Identify which cell holds the provided text, then report its [x, y] central coordinate. 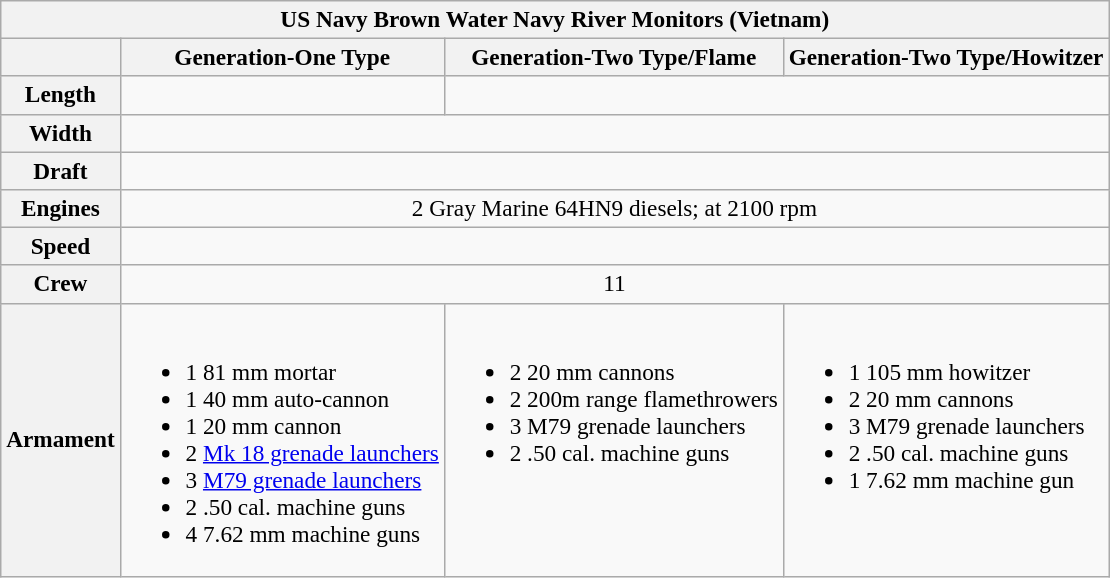
2 Gray Marine 64HN9 diesels; at 2100 rpm [614, 208]
Speed [60, 246]
Length [60, 95]
1 105 mm howitzer2 20 mm cannons3 M79 grenade launchers2 .50 cal. machine guns1 7.62 mm machine gun [946, 440]
Crew [60, 284]
US Navy Brown Water Navy River Monitors (Vietnam) [555, 19]
1 81 mm mortar1 40 mm auto-cannon1 20 mm cannon2 Mk 18 grenade launchers3 M79 grenade launchers2 .50 cal. machine guns4 7.62 mm machine guns [282, 440]
Engines [60, 208]
11 [614, 284]
Width [60, 133]
Draft [60, 170]
2 20 mm cannons2 200m range flamethrowers3 M79 grenade launchers2 .50 cal. machine guns [614, 440]
Generation-Two Type/Flame [614, 57]
Armament [60, 440]
Generation-One Type [282, 57]
Generation-Two Type/Howitzer [946, 57]
